Provide the [x, y] coordinate of the cell's center where the given text is located.  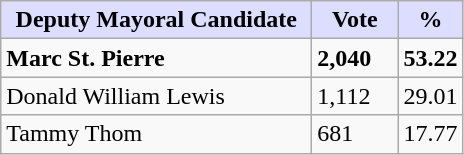
53.22 [430, 58]
Marc St. Pierre [156, 58]
17.77 [430, 134]
Donald William Lewis [156, 96]
29.01 [430, 96]
Deputy Mayoral Candidate [156, 20]
Tammy Thom [156, 134]
1,112 [355, 96]
2,040 [355, 58]
681 [355, 134]
% [430, 20]
Vote [355, 20]
